Extract the (X, Y) coordinate from the center of the cell holding the provided text.  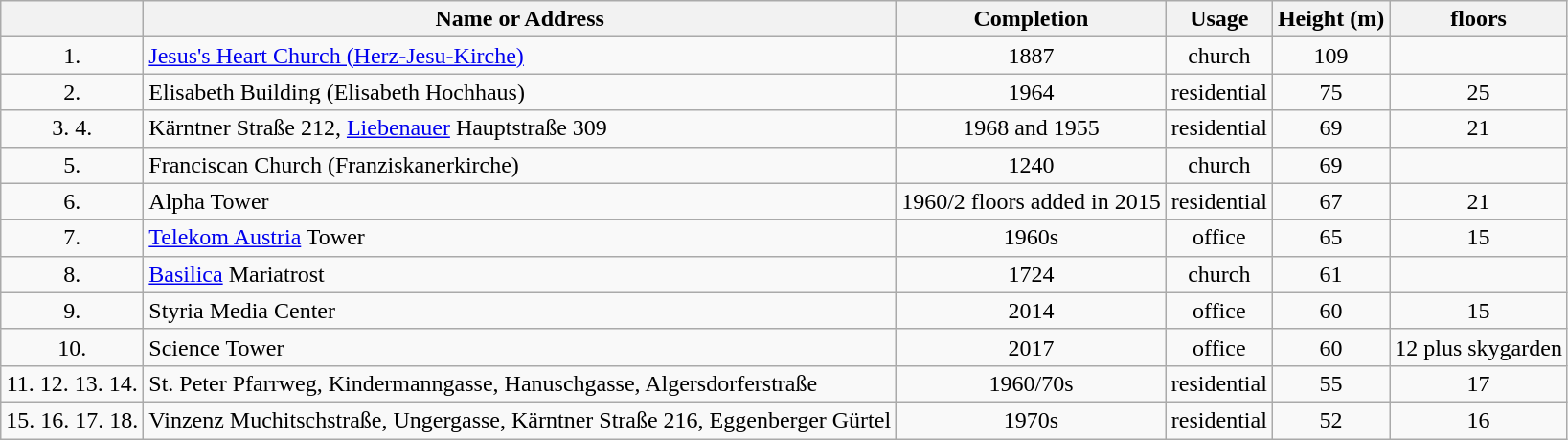
2017 (1032, 347)
17 (1479, 383)
Franciscan Church (Franziskanerkirche) (520, 165)
109 (1330, 56)
Elisabeth Building (Elisabeth Hochhaus) (520, 92)
52 (1330, 420)
67 (1330, 201)
Name or Address (520, 19)
16 (1479, 420)
12 plus skygarden (1479, 347)
10. (73, 347)
1968 and 1955 (1032, 128)
2. (73, 92)
Styria Media Center (520, 311)
6. (73, 201)
Telekom Austria Tower (520, 238)
1960/2 floors added in 2015 (1032, 201)
floors (1479, 19)
61 (1330, 274)
Jesus's Heart Church (Herz-Jesu-Kirche) (520, 56)
Height (m) (1330, 19)
1960s (1032, 238)
5. (73, 165)
8. (73, 274)
1964 (1032, 92)
65 (1330, 238)
9. (73, 311)
Basilica Mariatrost (520, 274)
Kärntner Straße 212, Liebenauer Hauptstraße 309 (520, 128)
25 (1479, 92)
Vinzenz Muchitschstraße, Ungergasse, Kärntner Straße 216, Eggenberger Gürtel (520, 420)
Alpha Tower (520, 201)
15. 16. 17. 18. (73, 420)
3. 4. (73, 128)
Usage (1218, 19)
1240 (1032, 165)
St. Peter Pfarrweg, Kindermanngasse, Hanuschgasse, Algersdorferstraße (520, 383)
1887 (1032, 56)
1970s (1032, 420)
1724 (1032, 274)
Completion (1032, 19)
1960/70s (1032, 383)
2014 (1032, 311)
7. (73, 238)
75 (1330, 92)
55 (1330, 383)
11. 12. 13. 14. (73, 383)
Science Tower (520, 347)
1. (73, 56)
